Determine the [x, y] coordinate at the center of the cell enclosing the given text.  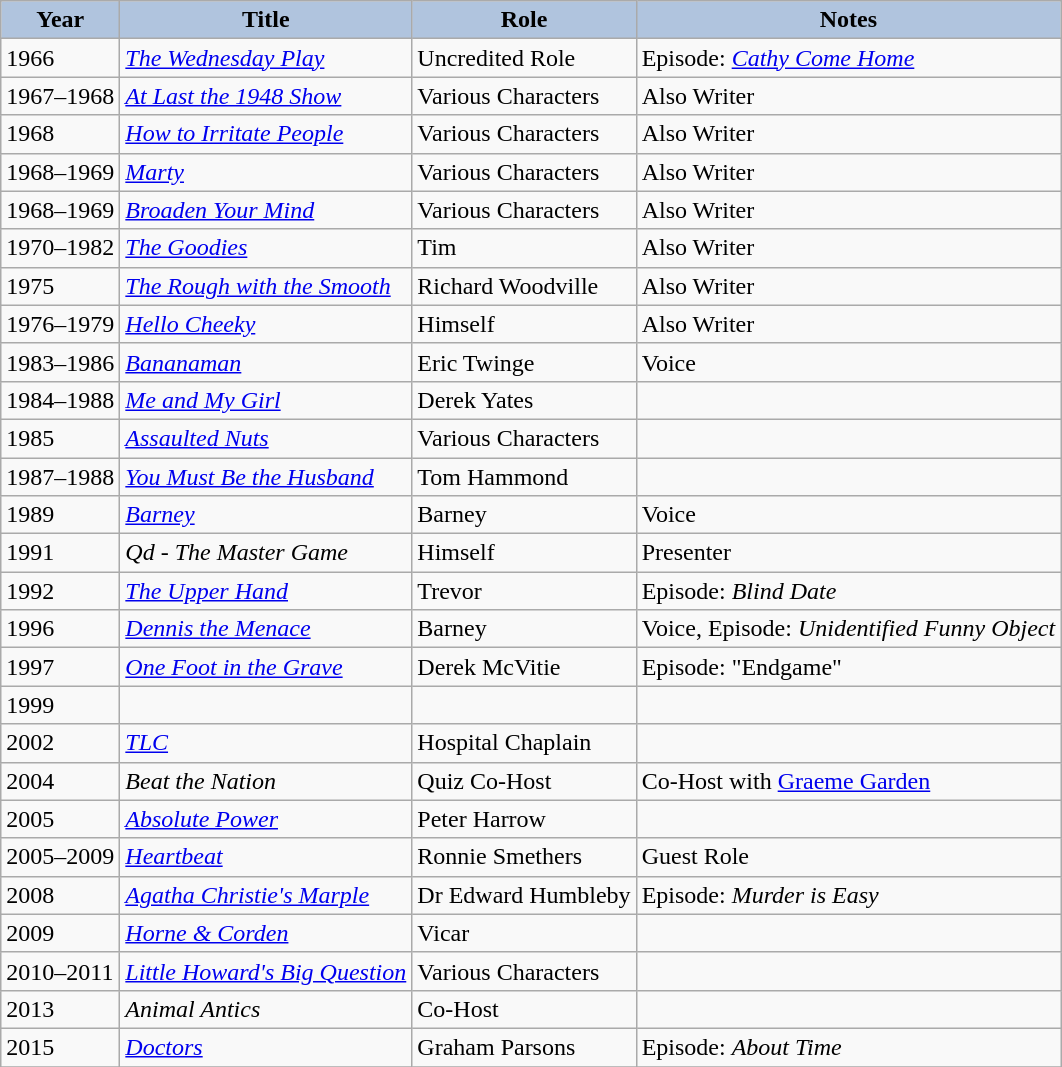
Year [60, 20]
1968 [60, 134]
2010–2011 [60, 971]
1967–1968 [60, 96]
The Goodies [266, 248]
Eric Twinge [524, 362]
1985 [60, 438]
2015 [60, 1047]
Episode: Cathy Come Home [848, 58]
Dennis the Menace [266, 629]
Tom Hammond [524, 477]
Episode: Murder is Easy [848, 895]
Uncredited Role [524, 58]
Assaulted Nuts [266, 438]
Co-Host with Graeme Garden [848, 781]
Absolute Power [266, 819]
2009 [60, 933]
Episode: Blind Date [848, 591]
At Last the 1948 Show [266, 96]
Vicar [524, 933]
Marty [266, 172]
1991 [60, 553]
Richard Woodville [524, 286]
Episode: About Time [848, 1047]
The Wednesday Play [266, 58]
Bananaman [266, 362]
1987–1988 [60, 477]
Role [524, 20]
Co-Host [524, 1009]
Broaden Your Mind [266, 210]
Me and My Girl [266, 400]
Derek Yates [524, 400]
Agatha Christie's Marple [266, 895]
The Rough with the Smooth [266, 286]
Trevor [524, 591]
Dr Edward Humbleby [524, 895]
Ronnie Smethers [524, 857]
1970–1982 [60, 248]
Notes [848, 20]
Graham Parsons [524, 1047]
One Foot in the Grave [266, 667]
Qd - The Master Game [266, 553]
Tim [524, 248]
1997 [60, 667]
1992 [60, 591]
The Upper Hand [266, 591]
Little Howard's Big Question [266, 971]
2013 [60, 1009]
1999 [60, 705]
Animal Antics [266, 1009]
1966 [60, 58]
Derek McVitie [524, 667]
1984–1988 [60, 400]
2008 [60, 895]
Episode: "Endgame" [848, 667]
1989 [60, 515]
2005–2009 [60, 857]
2004 [60, 781]
Hospital Chaplain [524, 743]
Presenter [848, 553]
1976–1979 [60, 324]
1983–1986 [60, 362]
Title [266, 20]
Hello Cheeky [266, 324]
How to Irritate People [266, 134]
Doctors [266, 1047]
Voice, Episode: Unidentified Funny Object [848, 629]
Peter Harrow [524, 819]
Beat the Nation [266, 781]
TLC [266, 743]
Quiz Co-Host [524, 781]
2002 [60, 743]
Horne & Corden [266, 933]
Guest Role [848, 857]
2005 [60, 819]
You Must Be the Husband [266, 477]
1975 [60, 286]
1996 [60, 629]
Heartbeat [266, 857]
